From the cell containing the given text, extract its center point as [x, y] coordinate. 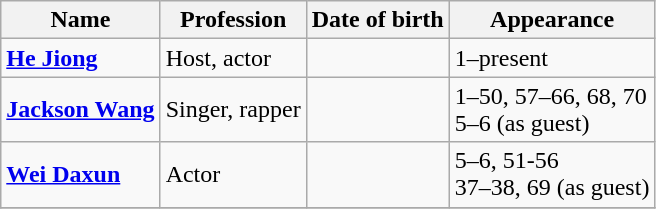
Jackson Wang [80, 110]
Profession [233, 20]
Singer, rapper [233, 110]
Wei Daxun [80, 174]
Date of birth [378, 20]
1–present [552, 58]
1–50, 57–66, 68, 705–6 (as guest) [552, 110]
5–6, 51-5637–38, 69 (as guest) [552, 174]
Appearance [552, 20]
Actor [233, 174]
Host, actor [233, 58]
He Jiong [80, 58]
Name [80, 20]
